Pinpoint the cell where the given text exists, returning its (x, y) midpoint coordinate. 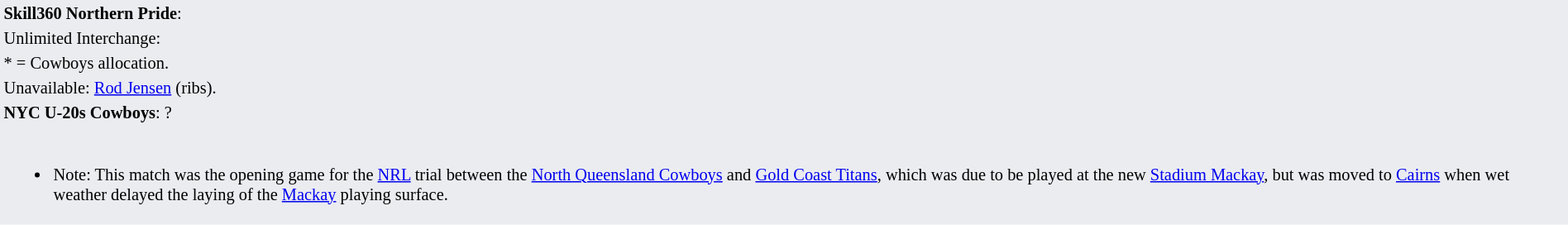
* = Cowboys allocation. (784, 63)
Skill360 Northern Pride: (784, 13)
NYC U-20s Cowboys: ? (784, 112)
Unlimited Interchange: (784, 38)
Unavailable: Rod Jensen (ribs). (784, 88)
